Locate the cell with the specified text and output its (X, Y) center coordinate. 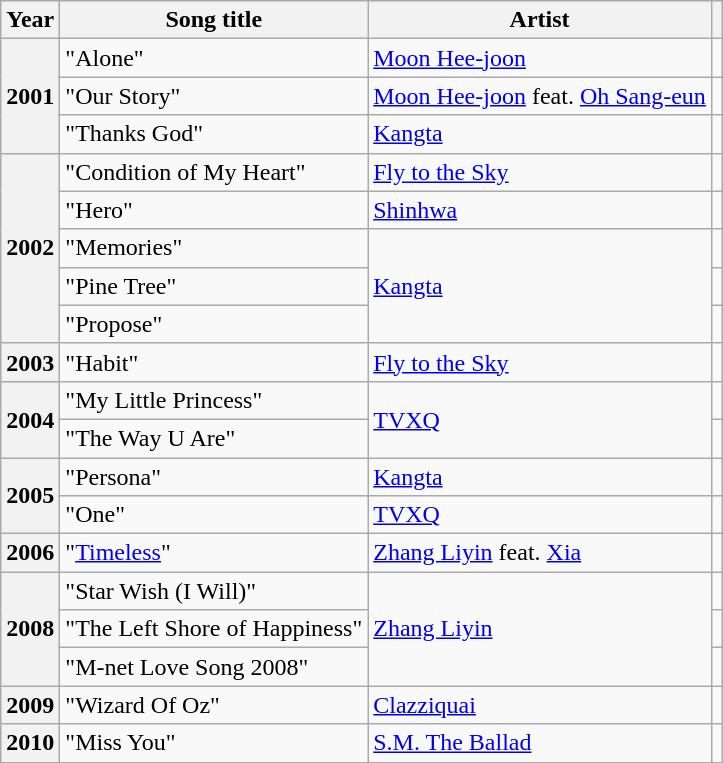
"Hero" (214, 210)
"The Left Shore of Happiness" (214, 629)
"Thanks God" (214, 134)
"Alone" (214, 58)
"One" (214, 515)
"Condition of My Heart" (214, 172)
Year (30, 20)
2006 (30, 553)
Moon Hee-joon (540, 58)
"Timeless" (214, 553)
"Miss You" (214, 743)
"Habit" (214, 362)
2010 (30, 743)
"Wizard Of Oz" (214, 705)
"Pine Tree" (214, 286)
Moon Hee-joon feat. Oh Sang-eun (540, 96)
Zhang Liyin feat. Xia (540, 553)
"M-net Love Song 2008" (214, 667)
S.M. The Ballad (540, 743)
"The Way U Are" (214, 438)
2005 (30, 496)
2001 (30, 96)
"Propose" (214, 324)
2003 (30, 362)
2002 (30, 248)
Shinhwa (540, 210)
"My Little Princess" (214, 400)
"Our Story" (214, 96)
"Memories" (214, 248)
Song title (214, 20)
"Persona" (214, 477)
"Star Wish (I Will)" (214, 591)
Zhang Liyin (540, 629)
Artist (540, 20)
2008 (30, 629)
Clazziquai (540, 705)
2004 (30, 419)
2009 (30, 705)
